Provide the [X, Y] coordinate of the cell's center where the given text is located.  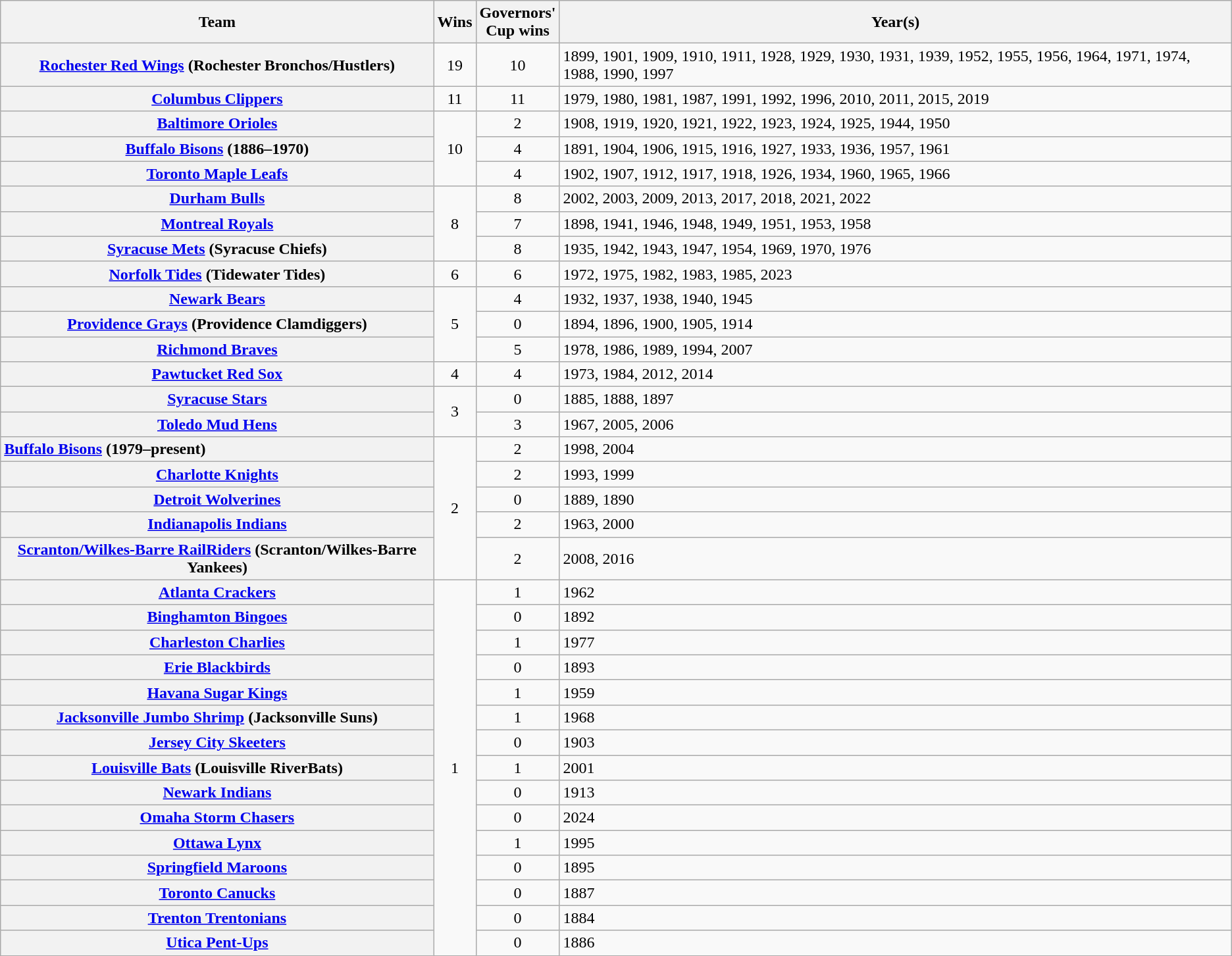
Charlotte Knights [217, 474]
1898, 1941, 1946, 1948, 1949, 1951, 1953, 1958 [895, 224]
Scranton/Wilkes-Barre RailRiders (Scranton/Wilkes-Barre Yankees) [217, 558]
1932, 1937, 1938, 1940, 1945 [895, 299]
1959 [895, 692]
1978, 1986, 1989, 1994, 2007 [895, 349]
Newark Indians [217, 793]
1962 [895, 592]
1884 [895, 918]
Syracuse Stars [217, 399]
1973, 1984, 2012, 2014 [895, 374]
Omaha Storm Chasers [217, 818]
1995 [895, 843]
Year(s) [895, 22]
Charleston Charlies [217, 642]
1892 [895, 617]
2024 [895, 818]
Atlanta Crackers [217, 592]
Team [217, 22]
1894, 1896, 1900, 1905, 1914 [895, 324]
Toledo Mud Hens [217, 424]
Rochester Red Wings (Rochester Bronchos/Hustlers) [217, 64]
Louisville Bats (Louisville RiverBats) [217, 768]
7 [517, 224]
Binghamton Bingoes [217, 617]
Columbus Clippers [217, 99]
Erie Blackbirds [217, 667]
1889, 1890 [895, 499]
1886 [895, 943]
1903 [895, 742]
Norfolk Tides (Tidewater Tides) [217, 274]
1968 [895, 717]
Toronto Canucks [217, 893]
2001 [895, 768]
1935, 1942, 1943, 1947, 1954, 1969, 1970, 1976 [895, 249]
Havana Sugar Kings [217, 692]
1893 [895, 667]
Newark Bears [217, 299]
Buffalo Bisons (1886–1970) [217, 149]
Trenton Trentonians [217, 918]
Syracuse Mets (Syracuse Chiefs) [217, 249]
2002, 2003, 2009, 2013, 2017, 2018, 2021, 2022 [895, 199]
1887 [895, 893]
1891, 1904, 1906, 1915, 1916, 1927, 1933, 1936, 1957, 1961 [895, 149]
Pawtucket Red Sox [217, 374]
Durham Bulls [217, 199]
1993, 1999 [895, 474]
1908, 1919, 1920, 1921, 1922, 1923, 1924, 1925, 1944, 1950 [895, 124]
Utica Pent-Ups [217, 943]
1885, 1888, 1897 [895, 399]
Montreal Royals [217, 224]
Jacksonville Jumbo Shrimp (Jacksonville Suns) [217, 717]
Governors'Cup wins [517, 22]
1967, 2005, 2006 [895, 424]
1977 [895, 642]
Baltimore Orioles [217, 124]
1899, 1901, 1909, 1910, 1911, 1928, 1929, 1930, 1931, 1939, 1952, 1955, 1956, 1964, 1971, 1974, 1988, 1990, 1997 [895, 64]
1972, 1975, 1982, 1983, 1985, 2023 [895, 274]
1913 [895, 793]
1979, 1980, 1981, 1987, 1991, 1992, 1996, 2010, 2011, 2015, 2019 [895, 99]
Toronto Maple Leafs [217, 174]
2008, 2016 [895, 558]
Buffalo Bisons (1979–present) [217, 449]
Providence Grays (Providence Clamdiggers) [217, 324]
Springfield Maroons [217, 868]
Ottawa Lynx [217, 843]
1963, 2000 [895, 524]
Jersey City Skeeters [217, 742]
Indianapolis Indians [217, 524]
1902, 1907, 1912, 1917, 1918, 1926, 1934, 1960, 1965, 1966 [895, 174]
1895 [895, 868]
Richmond Braves [217, 349]
19 [455, 64]
Wins [455, 22]
1998, 2004 [895, 449]
Detroit Wolverines [217, 499]
